Capture the cell that displays the provided text and extract its (X, Y) central coordinate. 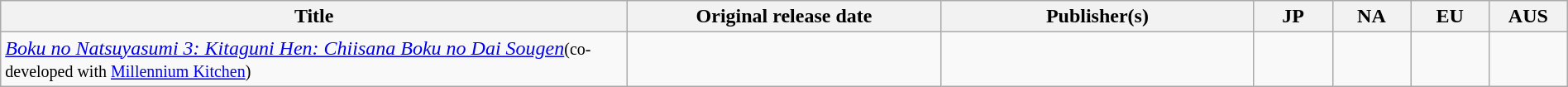
Publisher(s) (1097, 17)
AUS (1528, 17)
JP (1293, 17)
Original release date (784, 17)
EU (1451, 17)
Title (314, 17)
Boku no Natsuyasumi 3: Kitaguni Hen: Chiisana Boku no Dai Sougen(co-developed with Millennium Kitchen) (314, 60)
NA (1371, 17)
